Capture the cell that displays the provided text and extract its [X, Y] central coordinate. 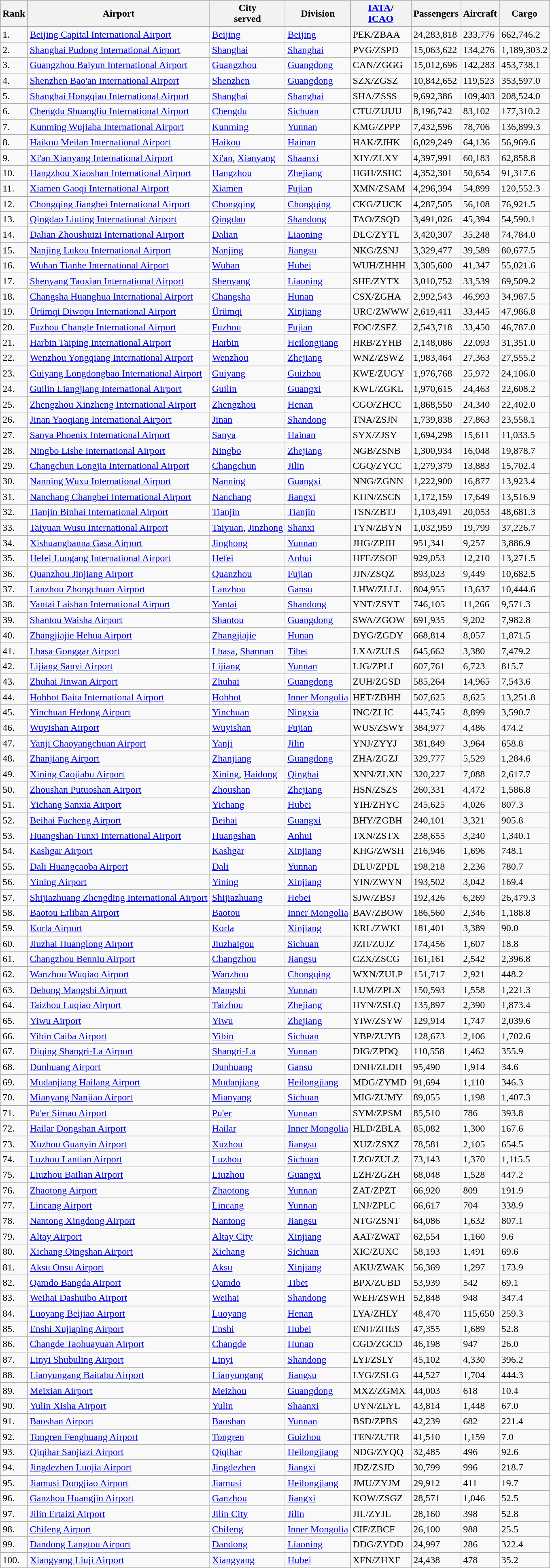
79. [14, 1236]
7. [14, 127]
85. [14, 1329]
66,920 [436, 1190]
YIH/ZHYC [381, 805]
90. [14, 1406]
48,470 [436, 1313]
Guiyang Longdongbao International Airport [119, 373]
LJG/ZPLJ [381, 666]
LZO/ZULZ [381, 1159]
92.6 [525, 1452]
60,183 [480, 157]
35. [14, 558]
JIL/ZYJL [381, 1514]
Weihai [248, 1298]
19.7 [525, 1483]
WUS/ZSWY [381, 728]
Shenyang [248, 281]
1,370 [480, 1159]
CGQ/ZYCC [381, 466]
7.0 [525, 1437]
2,106 [480, 1036]
54. [14, 851]
Xi'an Xianyang International Airport [119, 157]
PVG/ZSPD [381, 50]
Aircraft [480, 14]
Jinghong [248, 543]
Xishuangbanna Gasa Airport [119, 543]
Xichang Qingshan Airport [119, 1252]
Dandong Langtou Airport [119, 1545]
Mangshi [248, 990]
44. [14, 697]
78,706 [480, 127]
Kashgar [248, 851]
Nantong [248, 1221]
WUH/ZHHH [381, 266]
1,586.8 [525, 789]
52. [14, 820]
233,776 [480, 34]
LYI/ZSLY [381, 1360]
XNN/ZLXN [381, 774]
9,257 [480, 543]
27,363 [480, 358]
1,747 [480, 1021]
7,479.2 [525, 651]
174,456 [436, 944]
3,590.7 [525, 713]
26. [14, 419]
SHE/ZYTX [381, 281]
10,682.5 [525, 574]
39. [14, 620]
Dalian Zhoushuizi International Airport [119, 235]
JJN/ZSQZ [381, 574]
1,300 [480, 1128]
74,784.0 [525, 235]
ZHA/ZGZJ [381, 759]
DYG/ZGDY [381, 635]
Huangshan [248, 836]
76. [14, 1190]
654.5 [525, 1144]
Lincang Airport [119, 1206]
KOW/ZSGZ [381, 1498]
Zhanjiang Airport [119, 759]
Qiqihar [248, 1452]
80,677.5 [525, 250]
Hailar Dongshan Airport [119, 1128]
Yiwu [248, 1021]
SYX/ZJSY [381, 435]
SHA/ZSSS [381, 96]
1,873.4 [525, 1005]
Cityserved [248, 14]
48. [14, 759]
18.8 [525, 944]
YNT/ZSYT [381, 604]
Lanzhou Zhongchuan Airport [119, 589]
HRB/ZYHB [381, 343]
444.3 [525, 1375]
1,696 [480, 851]
85,082 [436, 1128]
Xiamen [248, 188]
26,479.3 [525, 897]
9,202 [480, 620]
Chifeng Airport [119, 1529]
Jiuzhai Huanglong Airport [119, 944]
94. [14, 1468]
11,033.5 [525, 435]
Quanzhou Jinjiang Airport [119, 574]
1,284.6 [525, 759]
1,159 [480, 1437]
8,625 [480, 697]
YIW/ZSYW [381, 1021]
384,977 [436, 728]
NTG/ZSNT [381, 1221]
90.0 [525, 928]
Ganzhou [248, 1498]
1,868,550 [436, 404]
18. [14, 296]
TSN/ZBTJ [381, 512]
33,450 [480, 327]
53,939 [436, 1283]
13,883 [480, 466]
Wanzhou [248, 974]
346.3 [525, 1082]
71. [14, 1113]
893,023 [436, 574]
129,914 [436, 1021]
134,276 [480, 50]
Kunming [248, 127]
658.8 [525, 743]
20. [14, 327]
208,524.0 [525, 96]
NDG/ZYQQ [381, 1452]
8,899 [480, 713]
Mianyang [248, 1098]
398 [480, 1514]
Changsha Huanghua International Airport [119, 296]
2,921 [480, 974]
19,799 [480, 528]
Changzhou [248, 959]
24,283,818 [436, 34]
9,571.3 [525, 604]
Baoshan Airport [119, 1421]
951,341 [436, 543]
Dali [248, 866]
32,485 [436, 1452]
27. [14, 435]
Airport [119, 14]
Xuzhou Guanyin Airport [119, 1144]
TXN/ZSTX [381, 836]
Qingdao [248, 219]
9,692,386 [436, 96]
46,787.0 [525, 327]
HLD/ZBLA [381, 1128]
Zhoushan Putuoshan Airport [119, 789]
33,445 [480, 312]
9. [14, 157]
748.1 [525, 851]
CGO/ZHCC [381, 404]
Qamdo Bangda Airport [119, 1283]
645,662 [436, 651]
1,970,615 [436, 389]
Quanzhou [248, 574]
Yibin [248, 1036]
LHW/ZLLL [381, 589]
Lhasa Gonggar Airport [119, 651]
Lhasa, Shannan [248, 651]
Wuhan Tianhe International Airport [119, 266]
780.7 [525, 866]
4,486 [480, 728]
Baoshan [248, 1421]
19. [14, 312]
4,397,991 [436, 157]
56. [14, 882]
57. [14, 897]
54,899 [480, 188]
Nanchang [248, 497]
Xuzhou [248, 1144]
13,637 [480, 589]
Division [318, 14]
Yantai Laishan International Airport [119, 604]
4. [14, 81]
33,539 [480, 281]
1,160 [480, 1236]
30. [14, 481]
173.9 [525, 1267]
Nantong Xingdong Airport [119, 1221]
58,193 [436, 1252]
IATA/ICAO [381, 14]
29. [14, 466]
7,543.6 [525, 681]
Guiyang [248, 373]
Qamdo [248, 1283]
5,529 [480, 759]
347.4 [525, 1298]
35.2 [525, 1560]
177,310.2 [525, 111]
3,321 [480, 820]
29,912 [436, 1483]
13,516.9 [525, 497]
13,923.4 [525, 481]
Zhaotong Airport [119, 1190]
Jilin Ertaizi Airport [119, 1514]
Shijiazhuang Zhengding International Airport [119, 897]
161,161 [436, 959]
3,886.9 [525, 543]
Dunhuang Airport [119, 1067]
42,239 [436, 1421]
69,509.2 [525, 281]
Aksu Onsu Airport [119, 1267]
ZUH/ZGSD [381, 681]
64,086 [436, 1221]
34,987.5 [525, 296]
1,871.5 [525, 635]
45. [14, 713]
CAN/ZGGG [381, 65]
Harbin Taiping International Airport [119, 343]
Taizhou [248, 1005]
809 [480, 1190]
23. [14, 373]
218.7 [525, 1468]
136,899.3 [525, 127]
10.4 [525, 1390]
Zhaotong [248, 1190]
151,717 [436, 974]
69.1 [525, 1283]
2,619,411 [436, 312]
84. [14, 1313]
Jiuzhaigou [248, 944]
AAT/ZWAT [381, 1236]
24,106.0 [525, 373]
Qingdao Liuting International Airport [119, 219]
Yining Airport [119, 882]
Shangri-La [248, 1051]
Jinan Yaoqiang International Airport [119, 419]
Fuzhou [248, 327]
Luoyang [248, 1313]
Meizhou [248, 1390]
24. [14, 389]
Yantai [248, 604]
1,983,464 [436, 358]
Xining, Haidong [248, 774]
Sanya [248, 435]
Liuzhou Bailian Airport [119, 1174]
22,608.2 [525, 389]
26.0 [525, 1344]
3,042 [480, 882]
JMU/ZYJM [381, 1483]
89. [14, 1390]
WEH/ZSWH [381, 1298]
74. [14, 1159]
DIG/ZPDQ [381, 1051]
61. [14, 959]
15. [14, 250]
KWL/ZGKL [381, 389]
3,420,307 [436, 235]
Kashgar Airport [119, 851]
WNZ/ZSWZ [381, 358]
KWE/ZUGY [381, 373]
496 [480, 1452]
10,842,652 [436, 81]
4,287,505 [436, 204]
393.8 [525, 1113]
19,878.7 [525, 451]
1,172,159 [436, 497]
24,340 [480, 404]
27,863 [480, 419]
Shenyang Taoxian International Airport [119, 281]
11,266 [480, 604]
3,305,600 [436, 266]
98. [14, 1529]
135,897 [436, 1005]
YNJ/ZYYJ [381, 743]
DDG/ZYDD [381, 1545]
Taiyuan Wusu International Airport [119, 528]
51. [14, 805]
66. [14, 1036]
46,198 [436, 1344]
238,655 [436, 836]
BAV/ZBOW [381, 913]
16. [14, 266]
HYN/ZSLQ [381, 1005]
120,552.3 [525, 188]
Hefei [248, 558]
691,935 [436, 620]
Lincang [248, 1206]
13,271.5 [525, 558]
2,148,086 [436, 343]
52.5 [525, 1498]
6,029,249 [436, 142]
1,528 [480, 1174]
1,462 [480, 1051]
Shanghai Pudong International Airport [119, 50]
47,986.8 [525, 312]
2,617.7 [525, 774]
2. [14, 50]
453,738.1 [525, 65]
15,702.4 [525, 466]
Lianyungang Baitabu Airport [119, 1375]
14,965 [480, 681]
INC/ZLIC [381, 713]
KHG/ZWSH [381, 851]
Mudanjiang [248, 1082]
Yanji [248, 743]
Ningxia [318, 713]
LUM/ZPLX [381, 990]
1,221.3 [525, 990]
15,611 [480, 435]
193,502 [436, 882]
198,218 [436, 866]
100. [14, 1560]
Guilin Liangjiang International Airport [119, 389]
Harbin [248, 343]
Taizhou Luqiao Airport [119, 1005]
996 [480, 1468]
64. [14, 1005]
KRL/ZWKL [381, 928]
1,188.8 [525, 913]
KHN/ZSCN [381, 497]
41,510 [436, 1437]
Shijiazhuang [248, 897]
22. [14, 358]
Chongqing Jiangbei International Airport [119, 204]
1,491 [480, 1252]
Enshi Xujiaping Airport [119, 1329]
Liuzhou [248, 1174]
478 [480, 1560]
259.3 [525, 1313]
Enshi [248, 1329]
BSD/ZPBS [381, 1421]
Xichang [248, 1252]
1,407.3 [525, 1098]
Lanzhou [248, 589]
169.4 [525, 882]
39,589 [480, 250]
1,103,491 [436, 512]
59. [14, 928]
Pu'er Simao Airport [119, 1113]
95,490 [436, 1067]
Changde [248, 1344]
Wenzhou Yongqiang International Airport [119, 358]
192,426 [436, 897]
27,555.2 [525, 358]
HGH/ZSHC [381, 173]
474.2 [525, 728]
TYN/ZBYN [381, 528]
15,063,622 [436, 50]
Jilin City [248, 1514]
41. [14, 651]
67.0 [525, 1406]
52,848 [436, 1298]
6,723 [480, 666]
746,105 [436, 604]
73,143 [436, 1159]
8,057 [480, 635]
JHG/ZPJH [381, 543]
34. [14, 543]
41,347 [480, 266]
MIG/ZUMY [381, 1098]
SWA/ZGOW [381, 620]
3,010,752 [436, 281]
UYN/ZLYL [381, 1406]
2,992,543 [436, 296]
1,558 [480, 990]
WXN/ZULP [381, 974]
3,329,477 [436, 250]
Huangshan Tunxi International Airport [119, 836]
Yinchuan Hedong Airport [119, 713]
1,914 [480, 1067]
5. [14, 96]
Changsha [248, 296]
1,448 [480, 1406]
1,032,959 [436, 528]
3,240 [480, 836]
56,108 [480, 204]
Wuyishan Airport [119, 728]
Wuyishan [248, 728]
67. [14, 1051]
Zhangjiajie [248, 635]
2,542 [480, 959]
77. [14, 1206]
Linyi Shubuling Airport [119, 1360]
ENH/ZHES [381, 1329]
3,380 [480, 651]
92. [14, 1437]
1,115.5 [525, 1159]
7,088 [480, 774]
68,048 [436, 1174]
81. [14, 1267]
240,101 [436, 820]
8,196,742 [436, 111]
20,053 [480, 512]
411 [480, 1483]
73. [14, 1144]
Xiamen Gaoqi International Airport [119, 188]
83,102 [480, 111]
80. [14, 1252]
37,226.7 [525, 528]
Haikou Meilan International Airport [119, 142]
69.6 [525, 1252]
1,297 [480, 1267]
91,694 [436, 1082]
585,264 [436, 681]
Dali Huangcaoba Airport [119, 866]
87. [14, 1360]
7,432,596 [436, 127]
Luzhou [248, 1159]
35,248 [480, 235]
Passengers [436, 14]
65. [14, 1021]
445,745 [436, 713]
XIY/ZLXY [381, 157]
167.6 [525, 1128]
Xiangyang [248, 1560]
36. [14, 574]
216,946 [436, 851]
Changchun [248, 466]
Weihai Dashuibo Airport [119, 1298]
Zhangjiajie Hehua Airport [119, 635]
618 [480, 1390]
53. [14, 836]
507,625 [436, 697]
Xi'an, Xianyang [248, 157]
1,046 [480, 1498]
Jiamusi [248, 1483]
28. [14, 451]
99. [14, 1545]
Yining [248, 882]
Qiqihar Sanjiazi Airport [119, 1452]
Beijing Capital International Airport [119, 34]
221.4 [525, 1421]
Nanchang Changbei International Airport [119, 497]
9,449 [480, 574]
181,401 [436, 928]
Yiwu Airport [119, 1021]
BPX/ZUBD [381, 1283]
69. [14, 1082]
33. [14, 528]
Wuhan [248, 266]
TNA/ZSJN [381, 419]
4,352,301 [436, 173]
Ürümqi [248, 312]
Zhuhai [248, 681]
ZAT/ZPZT [381, 1190]
9.6 [525, 1236]
929,053 [436, 558]
2,390 [480, 1005]
1,702.6 [525, 1036]
Nanjing Lukou International Airport [119, 250]
CTU/ZUUU [381, 111]
Beihai Fucheng Airport [119, 820]
607,761 [436, 666]
93. [14, 1452]
FOC/ZSFZ [381, 327]
13. [14, 219]
Changchun Longjia International Airport [119, 466]
28,571 [436, 1498]
17,649 [480, 497]
Luoyang Beijiao Airport [119, 1313]
2,346 [480, 913]
Diqing Shangri-La Airport [119, 1051]
119,523 [480, 81]
542 [480, 1283]
30,799 [436, 1468]
NNG/ZGNN [381, 481]
Hohhot Baita International Airport [119, 697]
381,849 [436, 743]
1. [14, 34]
Dunhuang [248, 1067]
948 [480, 1298]
1,198 [480, 1098]
Haikou [248, 142]
62. [14, 974]
Tongren Fenghuang Airport [119, 1437]
1,689 [480, 1329]
947 [480, 1344]
JDZ/ZSJD [381, 1468]
Jinan [248, 419]
4,472 [480, 789]
396.2 [525, 1360]
76,921.5 [525, 204]
2,105 [480, 1144]
58. [14, 913]
Hailar [248, 1128]
355.9 [525, 1051]
322.4 [525, 1545]
8. [14, 142]
46. [14, 728]
1,300,934 [436, 451]
85,510 [436, 1113]
TEN/ZUTR [381, 1437]
Hangzhou Xiaoshan International Airport [119, 173]
45,102 [436, 1360]
Shanxi [318, 528]
32. [14, 512]
Lijiang [248, 666]
1,189,303.2 [525, 50]
3,389 [480, 928]
Korla [248, 928]
24,997 [436, 1545]
Chengdu Shuangliu International Airport [119, 111]
Xining Caojiabu Airport [119, 774]
XFN/ZHXF [381, 1560]
15,012,696 [436, 65]
815.7 [525, 666]
CKG/ZUCK [381, 204]
10. [14, 173]
Beihai [248, 820]
24,438 [436, 1560]
SJW/ZBSJ [381, 897]
Yinchuan [248, 713]
Hebei [318, 897]
110,558 [436, 1051]
MXZ/ZGMX [381, 1390]
89,055 [436, 1098]
1,607 [480, 944]
1,694,298 [436, 435]
MDG/ZYMD [381, 1082]
63. [14, 990]
56,369 [436, 1267]
83. [14, 1298]
88. [14, 1375]
Altay Airport [119, 1236]
Zhanjiang [248, 759]
XMN/ZSAM [381, 188]
1,976,768 [436, 373]
Guangzhou Baiyun International Airport [119, 65]
4,026 [480, 805]
Guangzhou [248, 65]
6. [14, 111]
25. [14, 404]
447.2 [525, 1174]
48,681.3 [525, 512]
988 [480, 1529]
Baotou Erliban Airport [119, 913]
LZH/ZGZH [381, 1174]
64,136 [480, 142]
50,654 [480, 173]
LNJ/ZPLC [381, 1206]
1,279,379 [436, 466]
1,110 [480, 1082]
Dehong Mangshi Airport [119, 990]
3,964 [480, 743]
2,396.8 [525, 959]
Nanning Wuxu International Airport [119, 481]
186,560 [436, 913]
245,625 [436, 805]
34.6 [525, 1067]
Ningbo [248, 451]
BHY/ZGBH [381, 820]
YBP/ZUYB [381, 1036]
Yibin Caiba Airport [119, 1036]
Zhengzhou [248, 404]
Shenzhen [248, 81]
47. [14, 743]
70. [14, 1098]
Dalian [248, 235]
115,650 [480, 1313]
43,814 [436, 1406]
45,394 [480, 219]
448.2 [525, 974]
CGD/ZGCD [381, 1344]
CSX/ZGHA [381, 296]
23,558.1 [525, 419]
Cargo [525, 14]
82. [14, 1283]
25.5 [525, 1529]
Qinghai [318, 774]
17. [14, 281]
Guilin [248, 389]
Hangzhou [248, 173]
66,617 [436, 1206]
91,317.6 [525, 173]
25,972 [480, 373]
14. [14, 235]
2,543,718 [436, 327]
150,593 [436, 990]
28,160 [436, 1514]
Shenzhen Bao'an International Airport [119, 81]
HAK/ZJHK [381, 142]
7,982.8 [525, 620]
Yichang [248, 805]
LXA/ZULS [381, 651]
31. [14, 497]
44,003 [436, 1390]
60. [14, 944]
38. [14, 604]
Nanjing [248, 250]
Tianjin Binhai International Airport [119, 512]
Rank [14, 14]
682 [480, 1421]
Ganzhou Huangjin Airport [119, 1498]
Xiangyang Liuji Airport [119, 1560]
Pu'er [248, 1113]
HSN/ZSZS [381, 789]
47,355 [436, 1329]
804,955 [436, 589]
1,340.1 [525, 836]
LYA/ZHLY [381, 1313]
24,463 [480, 389]
6,269 [480, 897]
URC/ZWWW [381, 312]
Jiamusi Dongjiao Airport [119, 1483]
1,222,900 [436, 481]
22,402.0 [525, 404]
68. [14, 1067]
Zhengzhou Xinzheng International Airport [119, 404]
62,858.8 [525, 157]
Aksu [248, 1267]
11. [14, 188]
78,581 [436, 1144]
97. [14, 1514]
PEK/ZBAA [381, 34]
LYG/ZSLG [381, 1375]
4,296,394 [436, 188]
786 [480, 1113]
Luzhou Lantian Airport [119, 1159]
Wanzhou Wuqiao Airport [119, 974]
JZH/ZUJZ [381, 944]
DLC/ZYTL [381, 235]
AKU/ZWAK [381, 1267]
320,227 [436, 774]
56,969.6 [525, 142]
Changzhou Benniu Airport [119, 959]
22,093 [480, 343]
62,554 [436, 1236]
1,632 [480, 1221]
XUZ/ZSXZ [381, 1144]
142,283 [480, 65]
Chengdu [248, 111]
905.8 [525, 820]
Yichang Sanxia Airport [119, 805]
44,527 [436, 1375]
NGB/ZSNB [381, 451]
Hefei Luogang International Airport [119, 558]
YIN/ZWYN [381, 882]
Kunming Wujiaba International Airport [119, 127]
HET/ZBHH [381, 697]
54,590.1 [525, 219]
128,673 [436, 1036]
37. [14, 589]
338.9 [525, 1206]
42. [14, 666]
SYM/ZPSM [381, 1113]
TAO/ZSQD [381, 219]
10,444.6 [525, 589]
Zhuhai Jinwan Airport [119, 681]
12,210 [480, 558]
Changde Taohuayuan Airport [119, 1344]
SZX/ZGSZ [381, 81]
191.9 [525, 1190]
CIF/ZBCF [381, 1529]
668,814 [436, 635]
HFE/ZSOF [381, 558]
3. [14, 65]
91. [14, 1421]
Jingdezhen [248, 1468]
75. [14, 1174]
2,236 [480, 866]
Yulin [248, 1406]
807.1 [525, 1221]
Ningbo Lishe International Airport [119, 451]
21. [14, 343]
NKG/ZSNJ [381, 250]
86. [14, 1344]
Shantou Waisha Airport [119, 620]
Dandong [248, 1545]
Shanghai Hongqiao International Airport [119, 96]
78. [14, 1221]
Fuzhou Changle International Airport [119, 327]
49. [14, 774]
Sanya Phoenix International Airport [119, 435]
55,021.6 [525, 266]
16,048 [480, 451]
1,739,838 [436, 419]
4,330 [480, 1360]
40. [14, 635]
260,331 [436, 789]
46,993 [480, 296]
2,039.6 [525, 1021]
Altay City [248, 1236]
KMG/ZPPP [381, 127]
3,491,026 [436, 219]
Lijiang Sanyi Airport [119, 666]
16,877 [480, 481]
704 [480, 1206]
Yulin Xisha Airport [119, 1406]
Jingdezhen Luojia Airport [119, 1468]
Lianyungang [248, 1375]
95. [14, 1483]
72. [14, 1128]
Meixian Airport [119, 1390]
286 [480, 1545]
Hohhot [248, 697]
Mianyang Nanjiao Airport [119, 1098]
Korla Airport [119, 928]
Nanning [248, 481]
55. [14, 866]
12. [14, 204]
Yanji Chaoyangchuan Airport [119, 743]
Linyi [248, 1360]
Mudanjiang Hailang Airport [119, 1082]
XIC/ZUXC [381, 1252]
13,251.8 [525, 697]
Zhoushan [248, 789]
Baotou [248, 913]
Chifeng [248, 1529]
Tongren [248, 1437]
Ürümqi Diwopu International Airport [119, 312]
329,777 [436, 759]
Wenzhou [248, 358]
807.3 [525, 805]
DLU/ZPDL [381, 866]
662,746.2 [525, 34]
50. [14, 789]
109,403 [480, 96]
CZX/ZSCG [381, 959]
31,351.0 [525, 343]
DNH/ZLDH [381, 1067]
Taiyuan, Jinzhong [248, 528]
96. [14, 1498]
Shantou [248, 620]
353,597.0 [525, 81]
1,704 [480, 1375]
26,100 [436, 1529]
43. [14, 681]
